From the cell containing the given text, extract its center point as (x, y) coordinate. 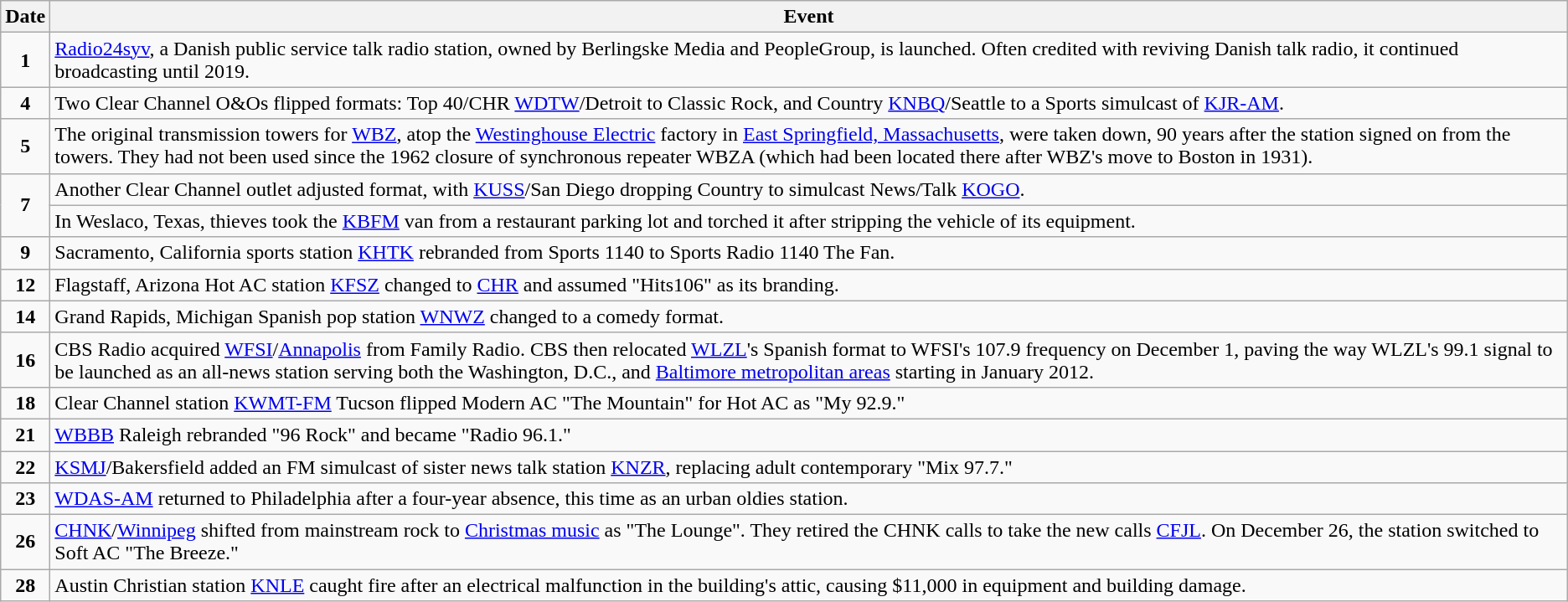
KSMJ/Bakersfield added an FM simulcast of sister news talk station KNZR, replacing adult contemporary "Mix 97.7." (809, 466)
28 (25, 585)
Clear Channel station KWMT-FM Tucson flipped Modern AC "The Mountain" for Hot AC as "My 92.9." (809, 403)
23 (25, 499)
12 (25, 285)
Two Clear Channel O&Os flipped formats: Top 40/CHR WDTW/Detroit to Classic Rock, and Country KNBQ/Seattle to a Sports simulcast of KJR-AM. (809, 103)
18 (25, 403)
7 (25, 205)
26 (25, 543)
1 (25, 60)
In Weslaco, Texas, thieves took the KBFM van from a restaurant parking lot and torched it after stripping the vehicle of its equipment. (809, 221)
Grand Rapids, Michigan Spanish pop station WNWZ changed to a comedy format. (809, 316)
14 (25, 316)
21 (25, 435)
WBBB Raleigh rebranded "96 Rock" and became "Radio 96.1." (809, 435)
5 (25, 146)
WDAS-AM returned to Philadelphia after a four-year absence, this time as an urban oldies station. (809, 499)
16 (25, 360)
Date (25, 17)
4 (25, 103)
Flagstaff, Arizona Hot AC station KFSZ changed to CHR and assumed "Hits106" as its branding. (809, 285)
Austin Christian station KNLE caught fire after an electrical malfunction in the building's attic, causing $11,000 in equipment and building damage. (809, 585)
9 (25, 253)
22 (25, 466)
Event (809, 17)
Sacramento, California sports station KHTK rebranded from Sports 1140 to Sports Radio 1140 The Fan. (809, 253)
Another Clear Channel outlet adjusted format, with KUSS/San Diego dropping Country to simulcast News/Talk KOGO. (809, 189)
